From the cell containing the given text, extract its center point as [x, y] coordinate. 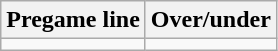
Over/under [210, 20]
Pregame line [74, 20]
